Detect which cell encompasses the target text, then output its [X, Y] center coordinate. 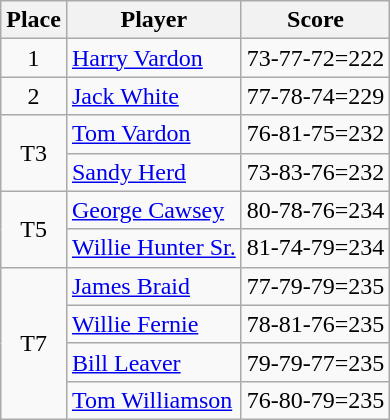
76-81-75=232 [316, 134]
Willie Hunter Sr. [154, 248]
77-79-79=235 [316, 286]
81-74-79=234 [316, 248]
73-83-76=232 [316, 172]
2 [34, 96]
76-80-79=235 [316, 400]
Jack White [154, 96]
George Cawsey [154, 210]
Score [316, 20]
T3 [34, 153]
1 [34, 58]
James Braid [154, 286]
Harry Vardon [154, 58]
Place [34, 20]
77-78-74=229 [316, 96]
T7 [34, 343]
79-79-77=235 [316, 362]
Sandy Herd [154, 172]
Player [154, 20]
Tom Williamson [154, 400]
73-77-72=222 [316, 58]
T5 [34, 229]
Tom Vardon [154, 134]
Bill Leaver [154, 362]
78-81-76=235 [316, 324]
80-78-76=234 [316, 210]
Willie Fernie [154, 324]
